For the text-containing cell, return its midpoint in [x, y] coordinate format. 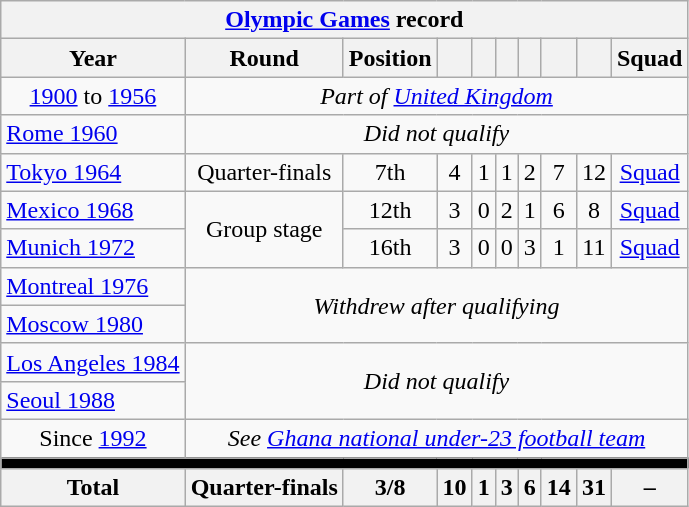
1900 to 1956 [93, 96]
Tokyo 1964 [93, 172]
3/8 [390, 488]
Part of United Kingdom [436, 96]
Since 1992 [93, 438]
– [649, 488]
8 [594, 210]
31 [594, 488]
16th [390, 248]
Round [264, 58]
Los Angeles 1984 [93, 362]
Total [93, 488]
7 [558, 172]
Rome 1960 [93, 134]
12 [594, 172]
Group stage [264, 229]
10 [454, 488]
7th [390, 172]
Position [390, 58]
Mexico 1968 [93, 210]
Moscow 1980 [93, 324]
Montreal 1976 [93, 286]
Year [93, 58]
4 [454, 172]
See Ghana national under-23 football team [436, 438]
12th [390, 210]
Olympic Games record [344, 20]
Withdrew after qualifying [436, 305]
11 [594, 248]
Munich 1972 [93, 248]
Seoul 1988 [93, 400]
14 [558, 488]
